Pinpoint the cell where the given text exists, returning its (x, y) midpoint coordinate. 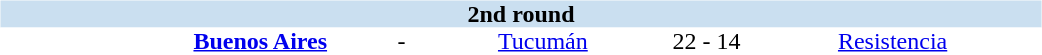
Tucumán (542, 42)
Resistencia (893, 42)
22 - 14 (706, 42)
- (402, 42)
2nd round (520, 14)
Buenos Aires (260, 42)
